Pinpoint the cell where the given text exists, returning its [x, y] midpoint coordinate. 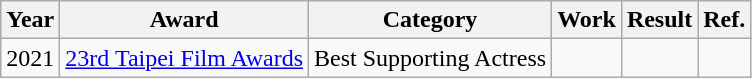
Result [659, 20]
2021 [30, 58]
Best Supporting Actress [430, 58]
Ref. [724, 20]
Year [30, 20]
Category [430, 20]
Work [587, 20]
23rd Taipei Film Awards [184, 58]
Award [184, 20]
